Find where the given text appears and provide that cell's center as [X, Y] coordinate. 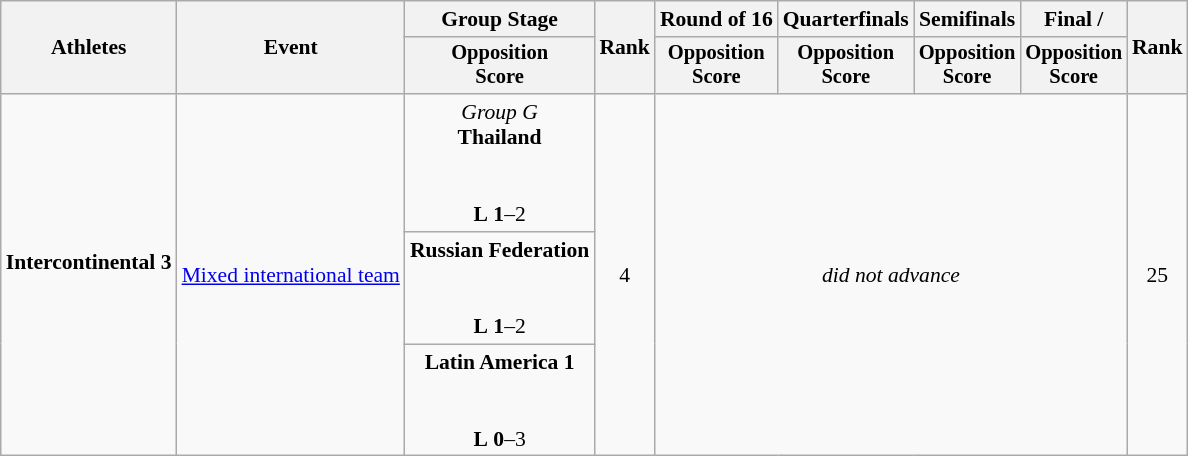
did not advance [891, 275]
4 [624, 275]
Group GThailand L 1–2 [500, 163]
Latin America 1 L 0–3 [500, 400]
Semifinals [968, 19]
Intercontinental 3 [89, 275]
25 [1158, 275]
Mixed international team [291, 275]
Quarterfinals [846, 19]
Final / [1074, 19]
Event [291, 48]
Athletes [89, 48]
Russian Federation L 1–2 [500, 288]
Group Stage [500, 19]
Round of 16 [716, 19]
